Provide the (X, Y) coordinate of the cell's center where the given text is located.  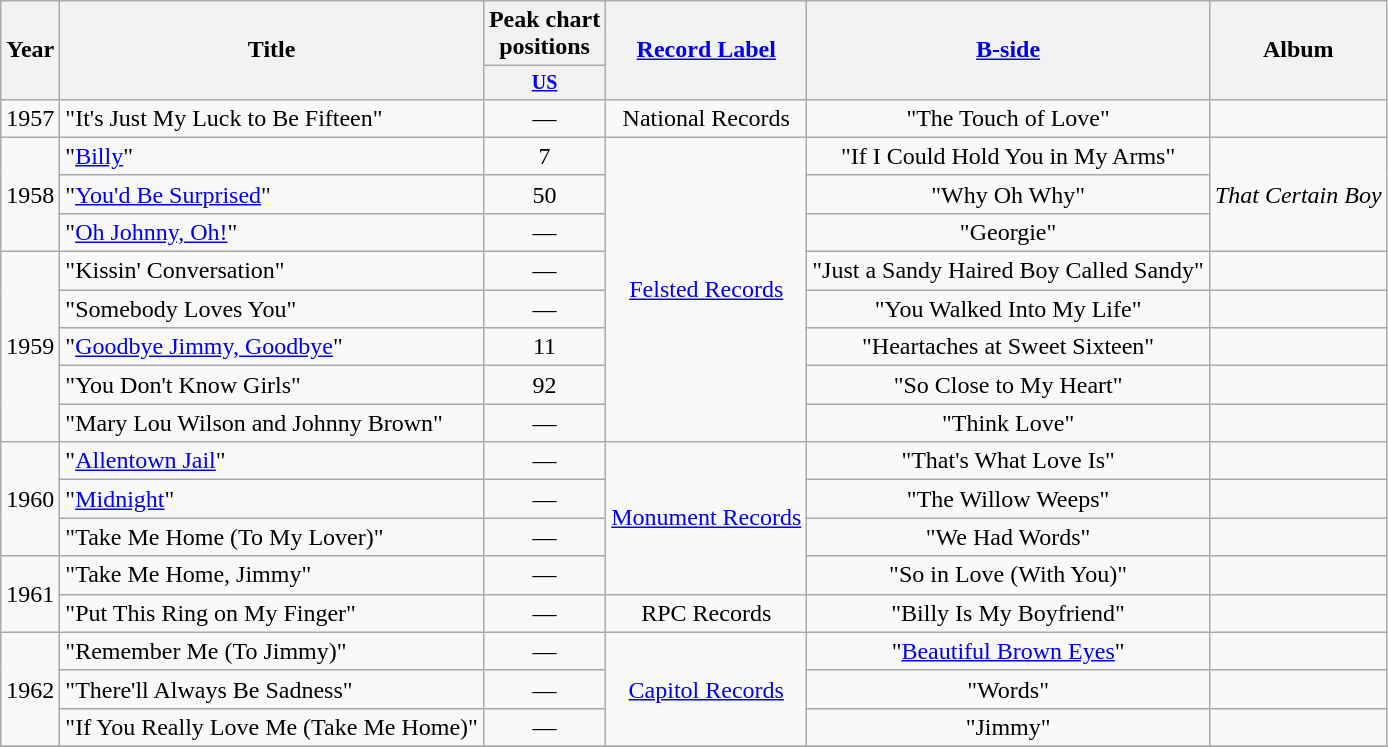
RPC Records (706, 613)
"Jimmy" (1008, 727)
"Take Me Home (To My Lover)" (272, 537)
"Beautiful Brown Eyes" (1008, 651)
Album (1298, 50)
Capitol Records (706, 689)
B-side (1008, 50)
"Put This Ring on My Finger" (272, 613)
Title (272, 50)
Year (30, 50)
"Think Love" (1008, 423)
"Take Me Home, Jimmy" (272, 575)
1958 (30, 194)
"Billy Is My Boyfriend" (1008, 613)
"So in Love (With You)" (1008, 575)
"If You Really Love Me (Take Me Home)" (272, 727)
"Billy" (272, 156)
92 (544, 385)
"There'll Always Be Sadness" (272, 689)
"Goodbye Jimmy, Goodbye" (272, 347)
50 (544, 194)
"The Touch of Love" (1008, 118)
"Oh Johnny, Oh!" (272, 232)
"The Willow Weeps" (1008, 499)
"Heartaches at Sweet Sixteen" (1008, 347)
"If I Could Hold You in My Arms" (1008, 156)
"It's Just My Luck to Be Fifteen" (272, 118)
11 (544, 347)
1960 (30, 499)
"Somebody Loves You" (272, 309)
US (544, 82)
Felsted Records (706, 289)
"Words" (1008, 689)
7 (544, 156)
"You Don't Know Girls" (272, 385)
"You'd Be Surprised" (272, 194)
"Georgie" (1008, 232)
"Remember Me (To Jimmy)" (272, 651)
"That's What Love Is" (1008, 461)
"Allentown Jail" (272, 461)
1962 (30, 689)
"We Had Words" (1008, 537)
Monument Records (706, 518)
"Kissin' Conversation" (272, 271)
"Mary Lou Wilson and Johnny Brown" (272, 423)
National Records (706, 118)
"Why Oh Why" (1008, 194)
Record Label (706, 50)
"Midnight" (272, 499)
That Certain Boy (1298, 194)
1961 (30, 594)
"You Walked Into My Life" (1008, 309)
1957 (30, 118)
"So Close to My Heart" (1008, 385)
1959 (30, 347)
Peak chartpositions (544, 34)
"Just a Sandy Haired Boy Called Sandy" (1008, 271)
